Detect which cell encompasses the target text, then output its [x, y] center coordinate. 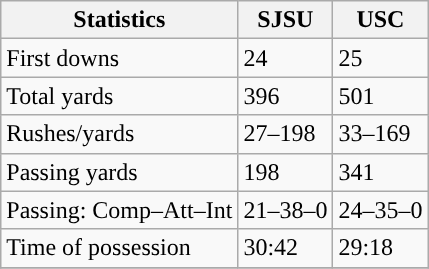
First downs [120, 58]
Passing yards [120, 172]
198 [286, 172]
396 [286, 96]
Total yards [120, 96]
30:42 [286, 248]
27–198 [286, 134]
USC [380, 20]
Statistics [120, 20]
Time of possession [120, 248]
501 [380, 96]
25 [380, 58]
24 [286, 58]
Rushes/yards [120, 134]
21–38–0 [286, 210]
33–169 [380, 134]
341 [380, 172]
29:18 [380, 248]
24–35–0 [380, 210]
Passing: Comp–Att–Int [120, 210]
SJSU [286, 20]
